Capture the cell that displays the provided text and extract its [X, Y] central coordinate. 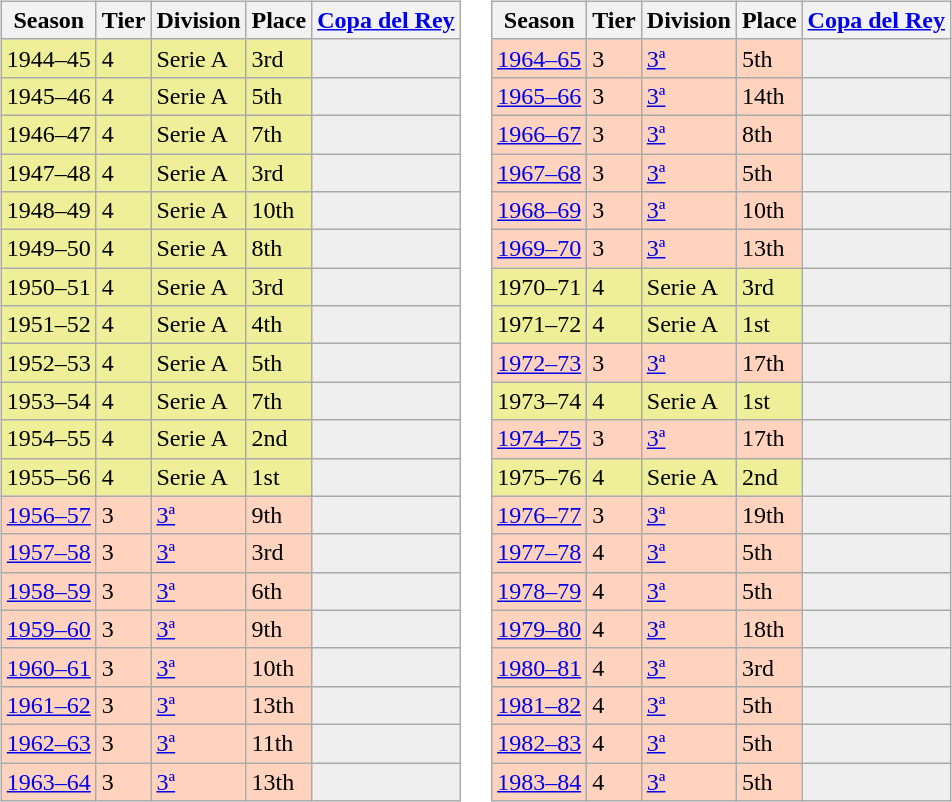
1947–48 [48, 173]
1944–45 [48, 58]
1968–69 [540, 211]
1976–77 [540, 515]
1972–73 [540, 363]
1982–83 [540, 743]
18th [769, 629]
1977–78 [540, 553]
1960–61 [48, 667]
1954–55 [48, 439]
1974–75 [540, 439]
1956–57 [48, 515]
1980–81 [540, 667]
1949–50 [48, 249]
1958–59 [48, 591]
1964–65 [540, 58]
1957–58 [48, 553]
1948–49 [48, 211]
4th [279, 325]
1981–82 [540, 705]
1983–84 [540, 781]
1950–51 [48, 287]
1967–68 [540, 173]
1966–67 [540, 134]
1979–80 [540, 629]
1959–60 [48, 629]
1951–52 [48, 325]
1946–47 [48, 134]
1975–76 [540, 477]
1969–70 [540, 249]
1963–64 [48, 781]
14th [769, 96]
1962–63 [48, 743]
11th [279, 743]
1955–56 [48, 477]
1971–72 [540, 325]
19th [769, 515]
1978–79 [540, 591]
1970–71 [540, 287]
1965–66 [540, 96]
1961–62 [48, 705]
1953–54 [48, 401]
1952–53 [48, 363]
6th [279, 591]
1973–74 [540, 401]
1945–46 [48, 96]
